Output the (x, y) coordinate of the center of the cell containing the given text.  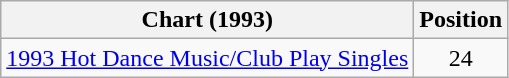
1993 Hot Dance Music/Club Play Singles (208, 58)
24 (461, 58)
Chart (1993) (208, 20)
Position (461, 20)
